From the cell containing the given text, extract its center point as (X, Y) coordinate. 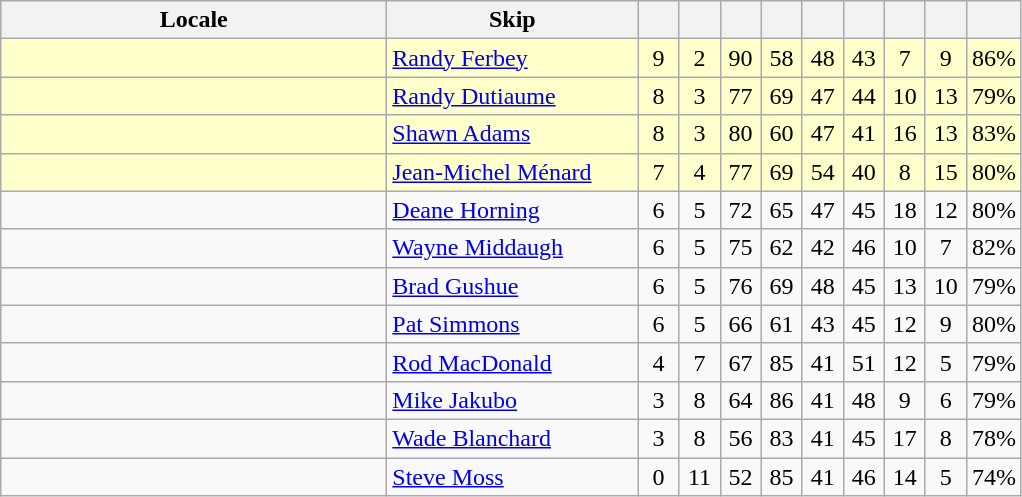
64 (740, 400)
60 (782, 134)
90 (740, 58)
Locale (194, 20)
Brad Gushue (512, 286)
Mike Jakubo (512, 400)
15 (946, 172)
61 (782, 324)
Deane Horning (512, 210)
86 (782, 400)
65 (782, 210)
86% (994, 58)
82% (994, 248)
76 (740, 286)
78% (994, 438)
66 (740, 324)
72 (740, 210)
Skip (512, 20)
Wayne Middaugh (512, 248)
Randy Dutiaume (512, 96)
18 (904, 210)
74% (994, 477)
67 (740, 362)
Pat Simmons (512, 324)
16 (904, 134)
17 (904, 438)
Rod MacDonald (512, 362)
83 (782, 438)
Jean-Michel Ménard (512, 172)
80 (740, 134)
52 (740, 477)
2 (700, 58)
Wade Blanchard (512, 438)
54 (822, 172)
Randy Ferbey (512, 58)
75 (740, 248)
83% (994, 134)
56 (740, 438)
11 (700, 477)
14 (904, 477)
44 (864, 96)
51 (864, 362)
Shawn Adams (512, 134)
0 (658, 477)
42 (822, 248)
58 (782, 58)
40 (864, 172)
62 (782, 248)
Steve Moss (512, 477)
